Capture the cell that displays the provided text and extract its [X, Y] central coordinate. 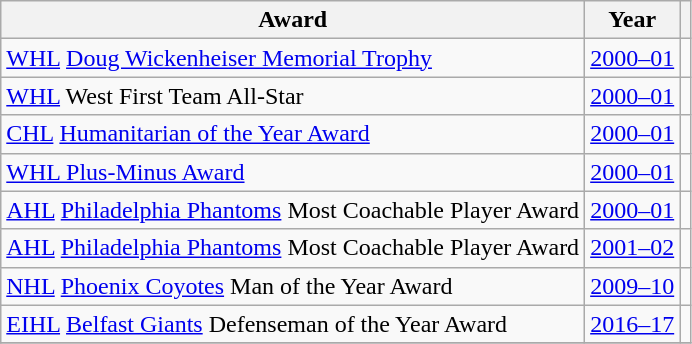
WHL Plus-Minus Award [293, 172]
WHL Doug Wickenheiser Memorial Trophy [293, 58]
Year [632, 20]
NHL Phoenix Coyotes Man of the Year Award [293, 286]
CHL Humanitarian of the Year Award [293, 134]
EIHL Belfast Giants Defenseman of the Year Award [293, 324]
2009–10 [632, 286]
2016–17 [632, 324]
Award [293, 20]
2001–02 [632, 248]
WHL West First Team All-Star [293, 96]
